Detect which cell encompasses the target text, then output its (x, y) center coordinate. 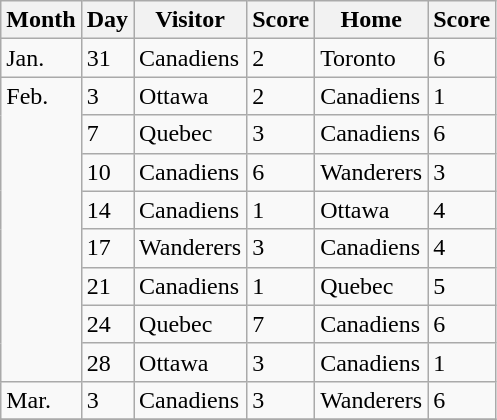
Day (107, 20)
Visitor (190, 20)
Feb. (41, 229)
Toronto (372, 58)
10 (107, 172)
24 (107, 324)
14 (107, 210)
21 (107, 286)
31 (107, 58)
17 (107, 248)
5 (462, 286)
Jan. (41, 58)
Home (372, 20)
Mar. (41, 400)
28 (107, 362)
Month (41, 20)
